Return the (X, Y) coordinate for the center point of the cell that contains the specified text.  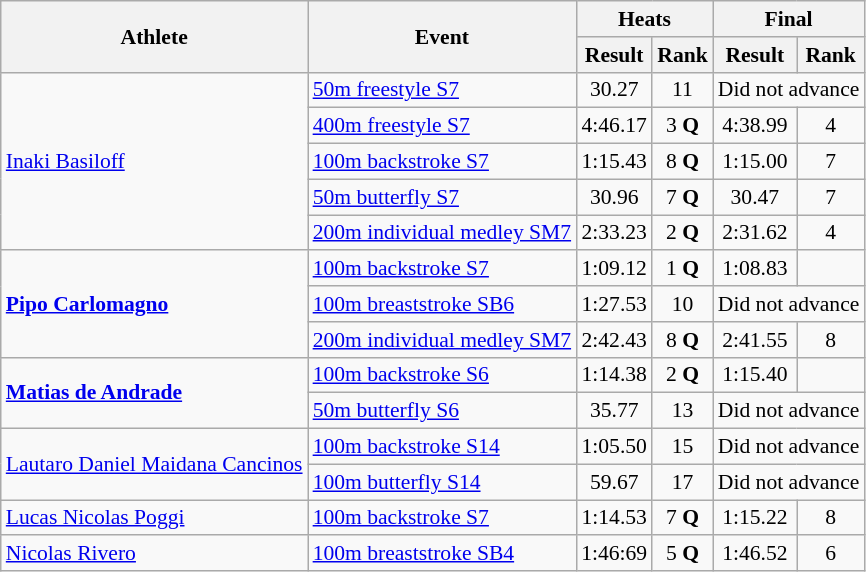
Lautaro Daniel Maidana Cancinos (154, 464)
17 (682, 482)
50m butterfly S7 (442, 197)
1:27.53 (614, 304)
1:08.83 (755, 269)
1:15.22 (755, 518)
1:05.50 (614, 447)
100m backstroke S14 (442, 447)
4:38.99 (755, 126)
100m breaststroke SB6 (442, 304)
2:31.62 (755, 233)
1:09.12 (614, 269)
30.47 (755, 197)
Event (442, 36)
59.67 (614, 482)
6 (830, 554)
2:33.23 (614, 233)
1:46:69 (614, 554)
5 Q (682, 554)
15 (682, 447)
100m backstroke S6 (442, 375)
Heats (644, 19)
13 (682, 411)
Lucas Nicolas Poggi (154, 518)
2:42.43 (614, 340)
Pipo Carlomagno (154, 304)
4:46.17 (614, 126)
Athlete (154, 36)
400m freestyle S7 (442, 126)
Matias de Andrade (154, 392)
50m freestyle S7 (442, 90)
30.96 (614, 197)
50m butterfly S6 (442, 411)
100m butterfly S14 (442, 482)
1:14.38 (614, 375)
1:15.43 (614, 162)
Inaki Basiloff (154, 161)
100m breaststroke SB4 (442, 554)
1:15.00 (755, 162)
Final (789, 19)
1:15.40 (755, 375)
Nicolas Rivero (154, 554)
35.77 (614, 411)
1:46.52 (755, 554)
2:41.55 (755, 340)
1 Q (682, 269)
3 Q (682, 126)
10 (682, 304)
30.27 (614, 90)
11 (682, 90)
1:14.53 (614, 518)
